Capture the cell that displays the provided text and extract its [x, y] central coordinate. 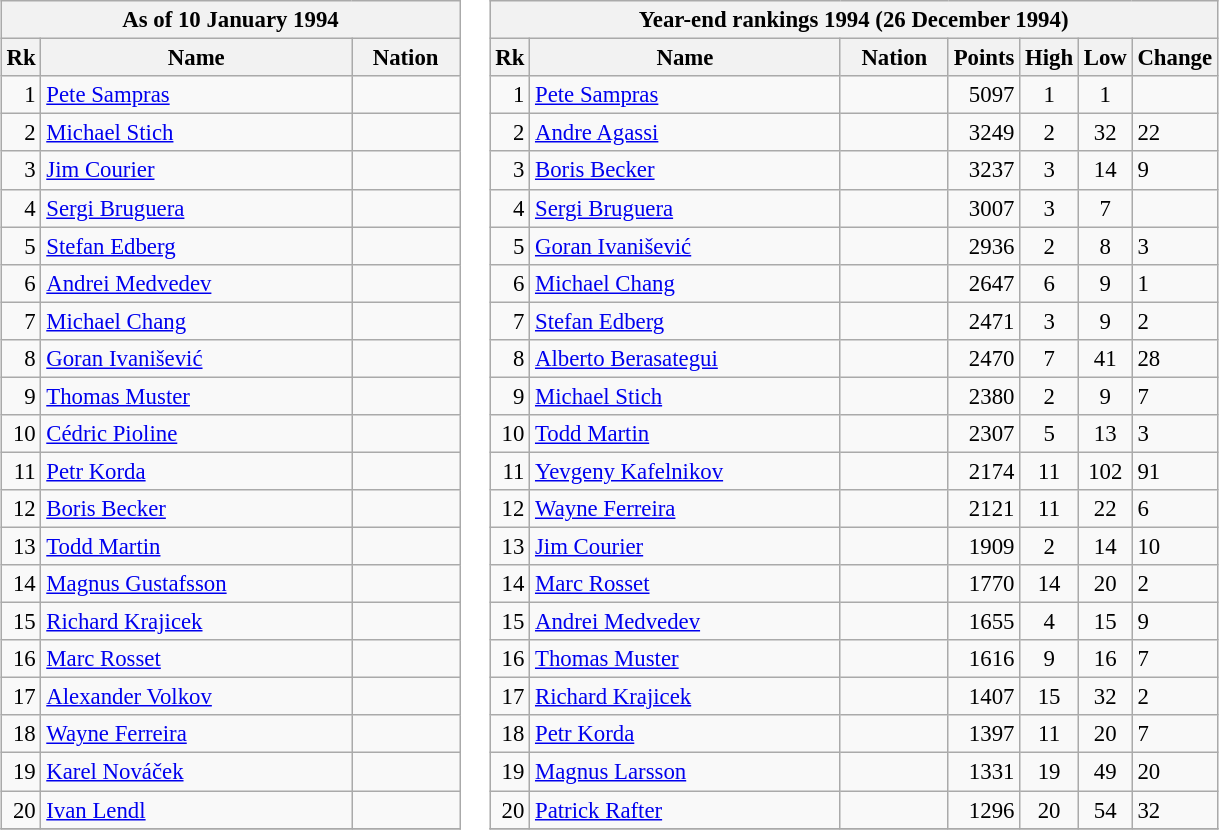
1397 [984, 734]
1655 [984, 622]
1296 [984, 809]
2380 [984, 396]
2471 [984, 321]
Magnus Larsson [686, 772]
Magnus Gustafsson [196, 584]
Yevgeny Kafelnikov [686, 471]
Alexander Volkov [196, 697]
Cédric Pioline [196, 434]
As of 10 January 1994 [230, 20]
Alberto Berasategui [686, 358]
2936 [984, 246]
5097 [984, 95]
Andre Agassi [686, 133]
Change [1174, 58]
2647 [984, 283]
54 [1105, 809]
Ivan Lendl [196, 809]
2121 [984, 509]
Low [1105, 58]
91 [1174, 471]
3237 [984, 170]
Year-end rankings 1994 (26 December 1994) [854, 20]
28 [1174, 358]
1909 [984, 546]
Patrick Rafter [686, 809]
3007 [984, 208]
Points [984, 58]
2307 [984, 434]
102 [1105, 471]
41 [1105, 358]
3249 [984, 133]
2470 [984, 358]
2174 [984, 471]
1407 [984, 697]
1770 [984, 584]
1331 [984, 772]
49 [1105, 772]
Karel Nováček [196, 772]
1616 [984, 659]
High [1050, 58]
